Detect which cell encompasses the target text, then output its [x, y] center coordinate. 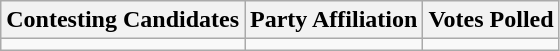
Party Affiliation [334, 20]
Votes Polled [491, 20]
Contesting Candidates [123, 20]
